Provide the (x, y) coordinate of the cell's center where the given text is located.  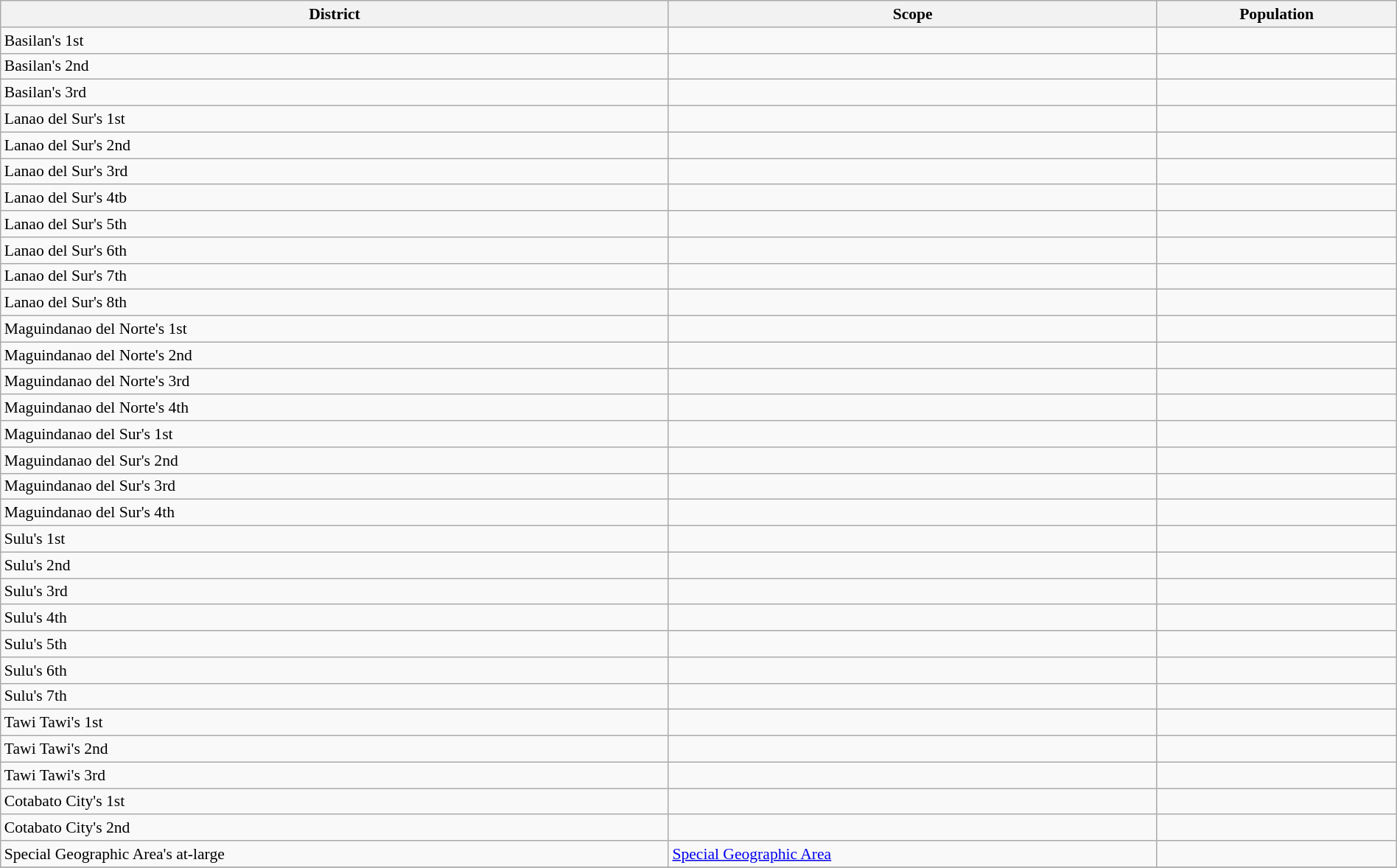
District (335, 14)
Maguindanao del Sur's 1st (335, 434)
Lanao del Sur's 3rd (335, 172)
Sulu's 2nd (335, 565)
Sulu's 5th (335, 644)
Sulu's 4th (335, 618)
Cotabato City's 1st (335, 802)
Lanao del Sur's 1st (335, 119)
Special Geographic Area's at-large (335, 854)
Tawi Tawi's 3rd (335, 775)
Sulu's 7th (335, 696)
Sulu's 1st (335, 539)
Lanao del Sur's 8th (335, 303)
Maguindanao del Sur's 2nd (335, 461)
Maguindanao del Sur's 3rd (335, 486)
Cotabato City's 2nd (335, 828)
Tawi Tawi's 2nd (335, 749)
Lanao del Sur's 6th (335, 251)
Sulu's 3rd (335, 592)
Maguindanao del Norte's 2nd (335, 355)
Basilan's 1st (335, 41)
Basilan's 3rd (335, 93)
Maguindanao del Sur's 4th (335, 513)
Lanao del Sur's 5th (335, 224)
Lanao del Sur's 4tb (335, 198)
Scope (912, 14)
Basilan's 2nd (335, 66)
Tawi Tawi's 1st (335, 723)
Lanao del Sur's 2nd (335, 145)
Maguindanao del Norte's 4th (335, 408)
Population (1276, 14)
Lanao del Sur's 7th (335, 276)
Maguindanao del Norte's 3rd (335, 382)
Sulu's 6th (335, 671)
Special Geographic Area (912, 854)
Maguindanao del Norte's 1st (335, 329)
